Identify which cell holds the provided text, then report its (x, y) central coordinate. 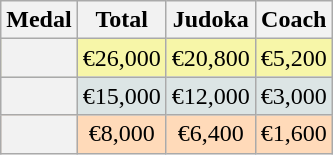
€1,600 (294, 134)
Medal (39, 20)
€5,200 (294, 58)
Coach (294, 20)
Judoka (210, 20)
€6,400 (210, 134)
€3,000 (294, 96)
Total (122, 20)
€15,000 (122, 96)
€20,800 (210, 58)
€26,000 (122, 58)
€12,000 (210, 96)
€8,000 (122, 134)
